For the text-containing cell, return its midpoint in [x, y] coordinate format. 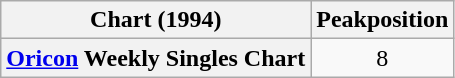
Oricon Weekly Singles Chart [156, 58]
Chart (1994) [156, 20]
Peakposition [382, 20]
8 [382, 58]
